Extract the [X, Y] coordinate from the center of the cell holding the provided text.  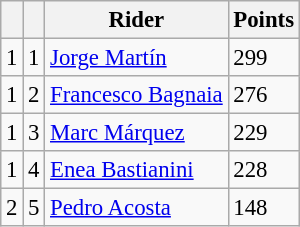
228 [264, 170]
276 [264, 95]
148 [264, 208]
5 [34, 208]
4 [34, 170]
Francesco Bagnaia [136, 95]
299 [264, 58]
Enea Bastianini [136, 170]
Rider [136, 20]
Jorge Martín [136, 58]
Pedro Acosta [136, 208]
229 [264, 133]
Marc Márquez [136, 133]
Points [264, 20]
3 [34, 133]
